Output the (x, y) coordinate of the center of the cell containing the given text.  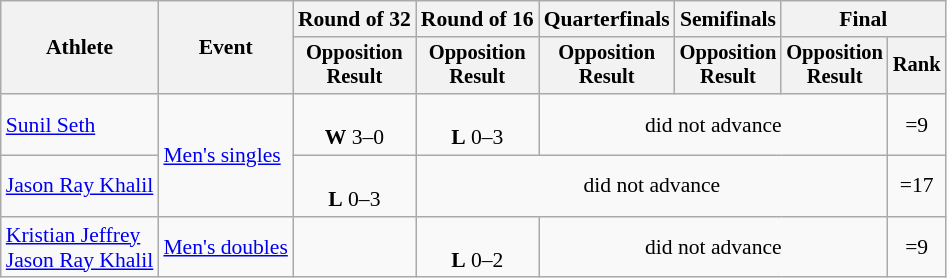
Men's singles (226, 155)
Final (863, 19)
Round of 16 (478, 19)
Event (226, 48)
Kristian JeffreyJason Ray Khalil (80, 248)
Jason Ray Khalil (80, 186)
=17 (917, 186)
Sunil Seth (80, 124)
L 0–2 (478, 248)
Rank (917, 66)
Quarterfinals (607, 19)
Men's doubles (226, 248)
Semifinals (728, 19)
Round of 32 (354, 19)
W 3–0 (354, 124)
Athlete (80, 48)
